Locate the cell with the specified text and output its [X, Y] center coordinate. 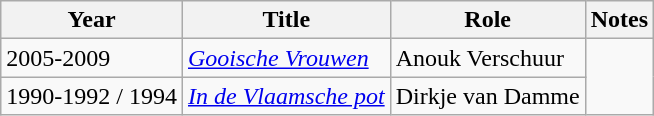
Notes [619, 20]
Gooische Vrouwen [286, 58]
1990-1992 / 1994 [92, 96]
Title [286, 20]
Role [488, 20]
2005-2009 [92, 58]
Year [92, 20]
Anouk Verschuur [488, 58]
In de Vlaamsche pot [286, 96]
Dirkje van Damme [488, 96]
